Determine the (X, Y) coordinate at the center of the cell enclosing the given text.  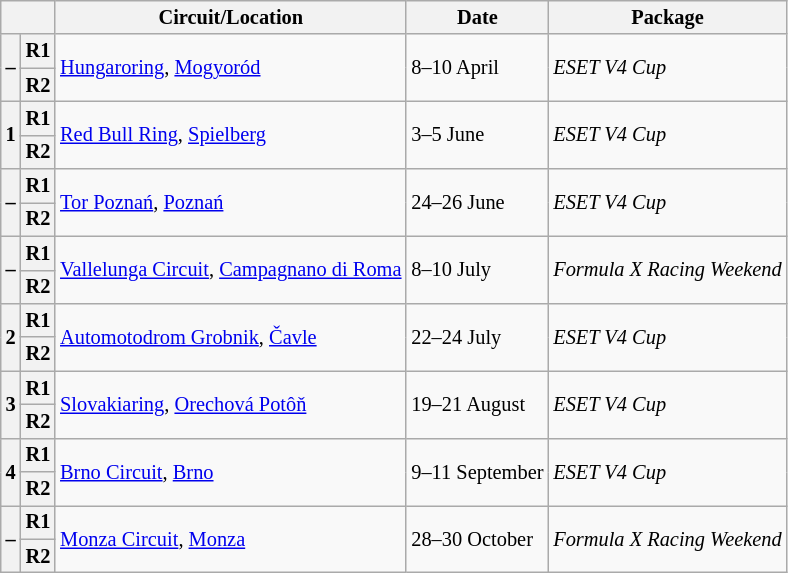
3–5 June (477, 134)
Package (667, 17)
19–21 August (477, 404)
8–10 July (477, 270)
Hungaroring, Mogyoród (230, 68)
Slovakiaring, Orechová Potôň (230, 404)
Monza Circuit, Monza (230, 538)
Tor Poznań, Poznań (230, 202)
1 (11, 134)
4 (11, 472)
28–30 October (477, 538)
Date (477, 17)
24–26 June (477, 202)
Brno Circuit, Brno (230, 472)
Red Bull Ring, Spielberg (230, 134)
22–24 July (477, 336)
Vallelunga Circuit, Campagnano di Roma (230, 270)
9–11 September (477, 472)
Circuit/Location (230, 17)
3 (11, 404)
Automotodrom Grobnik, Čavle (230, 336)
2 (11, 336)
8–10 April (477, 68)
